Return [X, Y] of the center of cell containing provided text 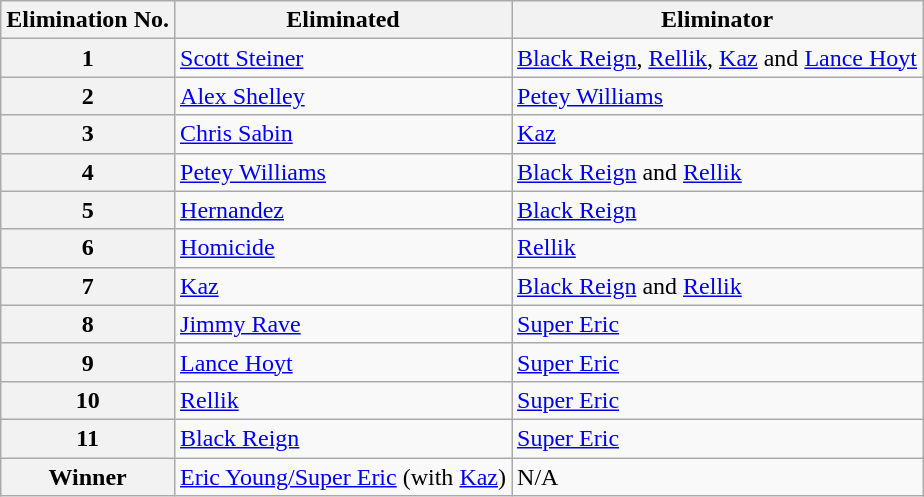
Hernandez [344, 210]
7 [88, 286]
Eric Young/Super Eric (with Kaz) [344, 477]
Elimination No. [88, 20]
Chris Sabin [344, 134]
8 [88, 324]
2 [88, 96]
Black Reign, Rellik, Kaz and Lance Hoyt [718, 58]
Jimmy Rave [344, 324]
3 [88, 134]
5 [88, 210]
Eliminator [718, 20]
Alex Shelley [344, 96]
Winner [88, 477]
1 [88, 58]
11 [88, 438]
N/A [718, 477]
6 [88, 248]
10 [88, 400]
Eliminated [344, 20]
4 [88, 172]
Homicide [344, 248]
Lance Hoyt [344, 362]
9 [88, 362]
Scott Steiner [344, 58]
